Return the (x, y) coordinate for the center point of the cell that contains the specified text.  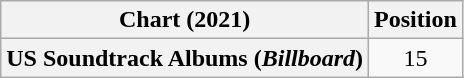
Chart (2021) (185, 20)
15 (416, 58)
US Soundtrack Albums (Billboard) (185, 58)
Position (416, 20)
